Return the (x, y) coordinate for the center point of the cell that contains the specified text.  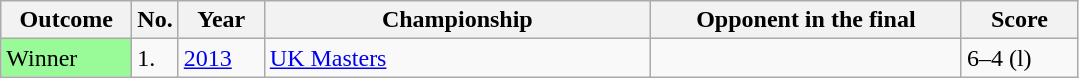
Opponent in the final (806, 20)
No. (155, 20)
Winner (66, 58)
Championship (457, 20)
UK Masters (457, 58)
Score (1019, 20)
Year (221, 20)
Outcome (66, 20)
1. (155, 58)
2013 (221, 58)
6–4 (l) (1019, 58)
